Provide the (X, Y) coordinate of the cell's center where the given text is located.  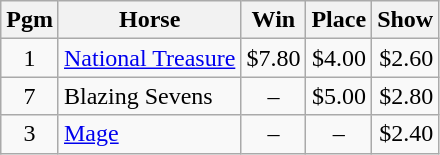
1 (30, 58)
Show (406, 20)
National Treasure (149, 58)
Mage (149, 134)
$4.00 (339, 58)
Horse (149, 20)
3 (30, 134)
$7.80 (274, 58)
Blazing Sevens (149, 96)
$2.80 (406, 96)
Pgm (30, 20)
Place (339, 20)
$2.60 (406, 58)
$2.40 (406, 134)
Win (274, 20)
7 (30, 96)
$5.00 (339, 96)
